Determine the (X, Y) coordinate at the center of the cell enclosing the given text.  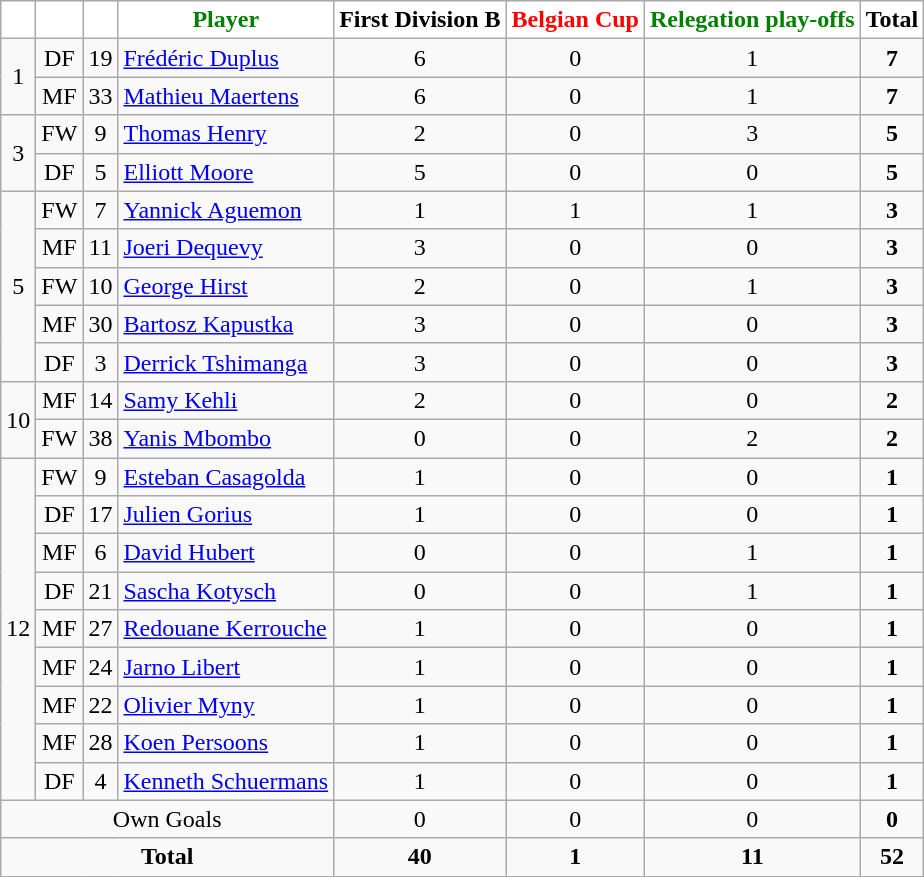
40 (420, 857)
Mathieu Maertens (226, 96)
27 (100, 629)
George Hirst (226, 286)
Relegation play-offs (752, 20)
Thomas Henry (226, 134)
Samy Kehli (226, 400)
24 (100, 667)
Yanis Mbombo (226, 438)
33 (100, 96)
Jarno Libert (226, 667)
Koen Persoons (226, 743)
First Division B (420, 20)
30 (100, 324)
14 (100, 400)
22 (100, 705)
Joeri Dequevy (226, 248)
Yannick Aguemon (226, 210)
38 (100, 438)
Player (226, 20)
28 (100, 743)
David Hubert (226, 553)
Bartosz Kapustka (226, 324)
17 (100, 515)
Kenneth Schuermans (226, 781)
21 (100, 591)
Sascha Kotysch (226, 591)
Esteban Casagolda (226, 477)
Derrick Tshimanga (226, 362)
12 (18, 630)
Olivier Myny (226, 705)
Belgian Cup (575, 20)
Julien Gorius (226, 515)
19 (100, 58)
52 (892, 857)
Elliott Moore (226, 172)
Frédéric Duplus (226, 58)
Own Goals (168, 819)
4 (100, 781)
Redouane Kerrouche (226, 629)
